Detect which cell encompasses the target text, then output its (X, Y) center coordinate. 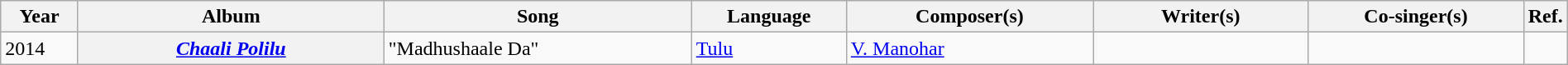
Album (231, 17)
Language (769, 17)
Composer(s) (969, 17)
Chaali Polilu (231, 48)
Song (538, 17)
V. Manohar (969, 48)
"Madhushaale Da" (538, 48)
Co-singer(s) (1416, 17)
Year (40, 17)
Ref. (1545, 17)
Writer(s) (1201, 17)
Tulu (769, 48)
2014 (40, 48)
